For the text-containing cell, return its midpoint in (x, y) coordinate format. 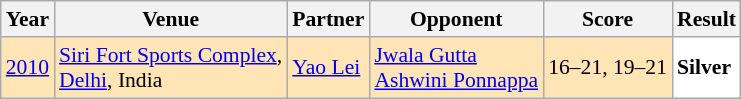
Venue (170, 19)
Result (706, 19)
Partner (328, 19)
Yao Lei (328, 68)
Score (608, 19)
Year (28, 19)
16–21, 19–21 (608, 68)
Siri Fort Sports Complex,Delhi, India (170, 68)
Opponent (456, 19)
Jwala Gutta Ashwini Ponnappa (456, 68)
Silver (706, 68)
2010 (28, 68)
